Locate the cell with the specified text and output its [X, Y] center coordinate. 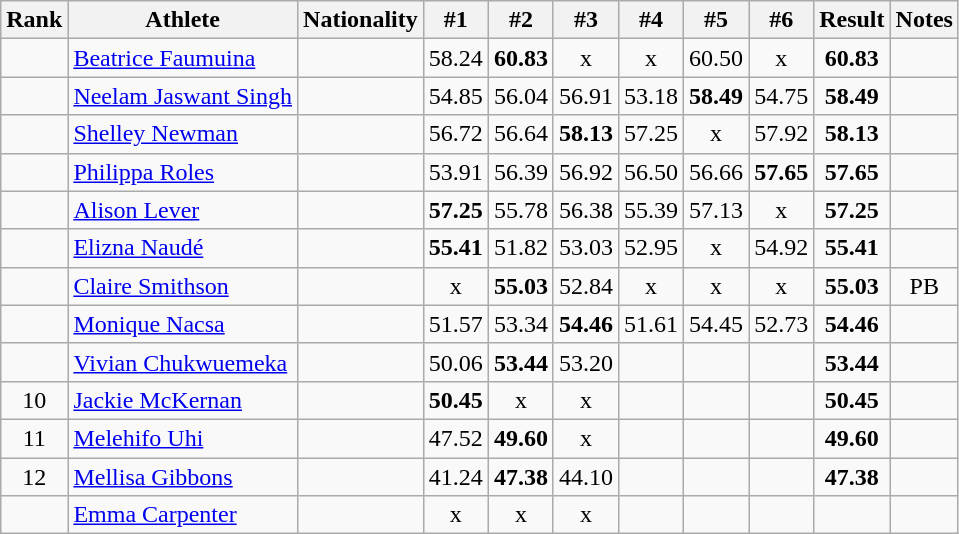
56.39 [520, 172]
51.61 [650, 324]
#5 [716, 20]
11 [34, 438]
57.13 [716, 210]
PB [924, 286]
53.03 [586, 248]
56.91 [586, 96]
47.52 [456, 438]
Melehifo Uhi [183, 438]
Monique Nacsa [183, 324]
52.95 [650, 248]
53.18 [650, 96]
Jackie McKernan [183, 400]
#1 [456, 20]
#4 [650, 20]
56.50 [650, 172]
56.66 [716, 172]
57.92 [782, 134]
55.78 [520, 210]
10 [34, 400]
Emma Carpenter [183, 515]
Alison Lever [183, 210]
53.20 [586, 362]
44.10 [586, 477]
Beatrice Faumuina [183, 58]
52.84 [586, 286]
55.39 [650, 210]
56.92 [586, 172]
50.06 [456, 362]
Result [852, 20]
52.73 [782, 324]
Neelam Jaswant Singh [183, 96]
Vivian Chukwuemeka [183, 362]
54.75 [782, 96]
53.34 [520, 324]
54.45 [716, 324]
#3 [586, 20]
Claire Smithson [183, 286]
56.04 [520, 96]
51.57 [456, 324]
56.38 [586, 210]
#2 [520, 20]
Elizna Naudé [183, 248]
51.82 [520, 248]
Notes [924, 20]
58.24 [456, 58]
54.85 [456, 96]
Mellisa Gibbons [183, 477]
60.50 [716, 58]
Athlete [183, 20]
Philippa Roles [183, 172]
54.92 [782, 248]
#6 [782, 20]
Shelley Newman [183, 134]
56.72 [456, 134]
Nationality [361, 20]
41.24 [456, 477]
Rank [34, 20]
56.64 [520, 134]
53.91 [456, 172]
12 [34, 477]
